Capture the cell that displays the provided text and extract its [X, Y] central coordinate. 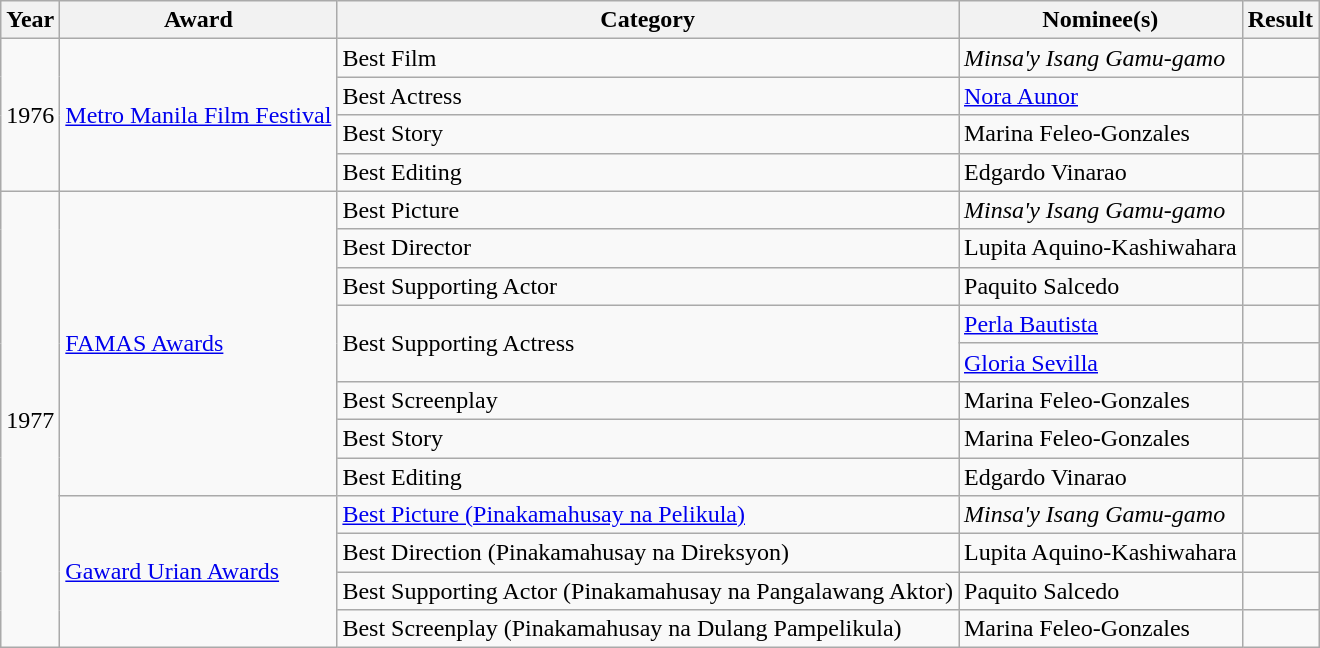
Best Screenplay [648, 400]
Best Screenplay (Pinakamahusay na Dulang Pampelikula) [648, 629]
Best Picture [648, 210]
Nominee(s) [1100, 20]
Best Supporting Actor (Pinakamahusay na Pangalawang Aktor) [648, 591]
Perla Bautista [1100, 324]
Best Director [648, 248]
Best Actress [648, 96]
Gaward Urian Awards [198, 572]
Best Supporting Actor [648, 286]
Nora Aunor [1100, 96]
Best Film [648, 58]
Best Direction (Pinakamahusay na Direksyon) [648, 553]
Award [198, 20]
Best Picture (Pinakamahusay na Pelikula) [648, 515]
FAMAS Awards [198, 343]
1976 [30, 115]
Best Supporting Actress [648, 343]
Year [30, 20]
Category [648, 20]
1977 [30, 420]
Gloria Sevilla [1100, 362]
Metro Manila Film Festival [198, 115]
Result [1280, 20]
